Detect which cell encompasses the target text, then output its [x, y] center coordinate. 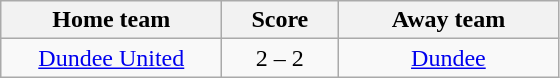
Dundee United [112, 58]
Home team [112, 20]
2 – 2 [280, 58]
Away team [448, 20]
Dundee [448, 58]
Score [280, 20]
